Return the [X, Y] coordinate for the center point of the cell that contains the specified text.  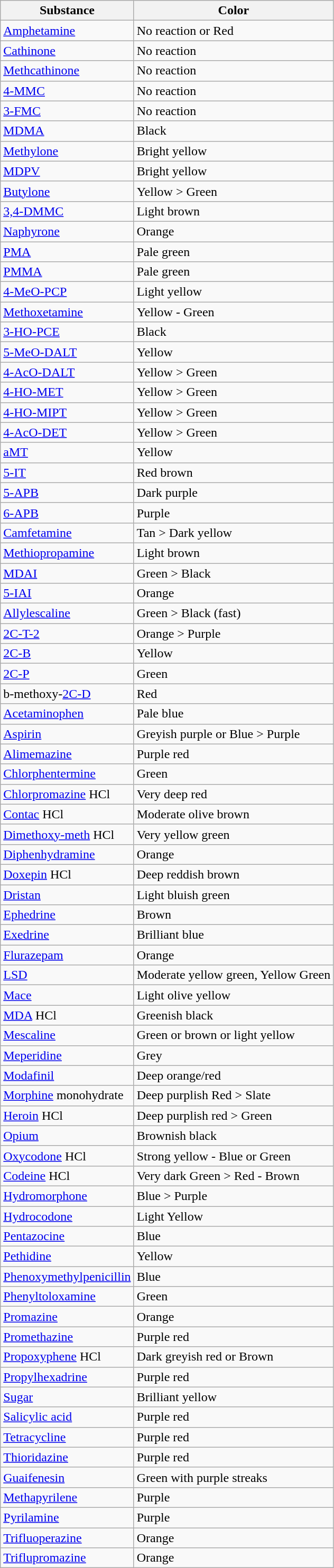
Exedrine [67, 935]
Phenyltoloxamine [67, 1297]
Opium [67, 1136]
Allylescaline [67, 613]
Green > Black (fast) [234, 613]
Tetracycline [67, 1437]
MDAI [67, 573]
Light bluish green [234, 895]
Substance [67, 11]
Alimemazine [67, 754]
Green with purple streaks [234, 1477]
Methoxetamine [67, 312]
Hydrocodone [67, 1216]
4-MeO-PCP [67, 292]
6-APB [67, 513]
Guaifenesin [67, 1477]
Ephedrine [67, 915]
Hydromorphone [67, 1196]
Very deep red [234, 794]
Contac HCl [67, 814]
Very dark Green > Red - Brown [234, 1176]
Light olive yellow [234, 995]
4-AcO-DET [67, 432]
Codeine HCl [67, 1176]
Camfetamine [67, 533]
Methapyrilene [67, 1497]
Salicylic acid [67, 1417]
Amphetamine [67, 31]
Pyrilamine [67, 1517]
MDMA [67, 131]
Deep reddish brown [234, 874]
Brilliant blue [234, 935]
Red [234, 694]
Butylone [67, 191]
Modafinil [67, 1075]
Greyish purple or Blue > Purple [234, 734]
Trifluoperazine [67, 1538]
Oxycodone HCl [67, 1156]
Strong yellow - Blue or Green [234, 1156]
Deep purplish red > Green [234, 1116]
2C-T-2 [67, 634]
Pale blue [234, 714]
Morphine monohydrate [67, 1095]
2C-P [67, 674]
Dristan [67, 895]
Deep purplish Red > Slate [234, 1095]
Deep orange/red [234, 1075]
Aspirin [67, 734]
Chlorpromazine HCl [67, 794]
Very yellow green [234, 834]
Dark greyish red or Brown [234, 1357]
LSD [67, 975]
Propylhexadrine [67, 1377]
Methiopropamine [67, 553]
Pentazocine [67, 1236]
3-HO-PCE [67, 332]
Chlorphentermine [67, 774]
Phenoxymethylpenicillin [67, 1277]
Light yellow [234, 292]
Green > Black [234, 573]
Tan > Dark yellow [234, 533]
4-HO-MIPT [67, 412]
Mace [67, 995]
MDPV [67, 171]
Brownish black [234, 1136]
Methcathinone [67, 71]
Dimethoxy-meth HCl [67, 834]
Meperidine [67, 1055]
Pethidine [67, 1257]
Green or brown or light yellow [234, 1035]
Promethazine [67, 1337]
5-MeO-DALT [67, 352]
Diphenhydramine [67, 854]
Moderate yellow green, Yellow Green [234, 975]
Dark purple [234, 493]
Light Yellow [234, 1216]
Propoxyphene HCl [67, 1357]
Orange > Purple [234, 634]
Sugar [67, 1397]
Promazine [67, 1317]
Flurazepam [67, 955]
Heroin HCl [67, 1116]
4-MMC [67, 91]
Grey [234, 1055]
Cathinone [67, 51]
Brown [234, 915]
5-IAI [67, 593]
b-methoxy-2C-D [67, 694]
4-AcO-DALT [67, 372]
MDA HCl [67, 1015]
Thioridazine [67, 1457]
Mescaline [67, 1035]
Methylone [67, 151]
5-APB [67, 493]
2C-B [67, 654]
4-HO-MET [67, 392]
3-FMC [67, 111]
aMT [67, 452]
3,4-DMMC [67, 211]
Color [234, 11]
No reaction or Red [234, 31]
Brilliant yellow [234, 1397]
Red brown [234, 473]
Naphyrone [67, 231]
Moderate olive brown [234, 814]
Doxepin HCl [67, 874]
Acetaminophen [67, 714]
Greenish black [234, 1015]
PMMA [67, 272]
Yellow - Green [234, 312]
Blue > Purple [234, 1196]
PMA [67, 252]
5-IT [67, 473]
Triflupromazine [67, 1558]
